Detect which cell encompasses the target text, then output its (x, y) center coordinate. 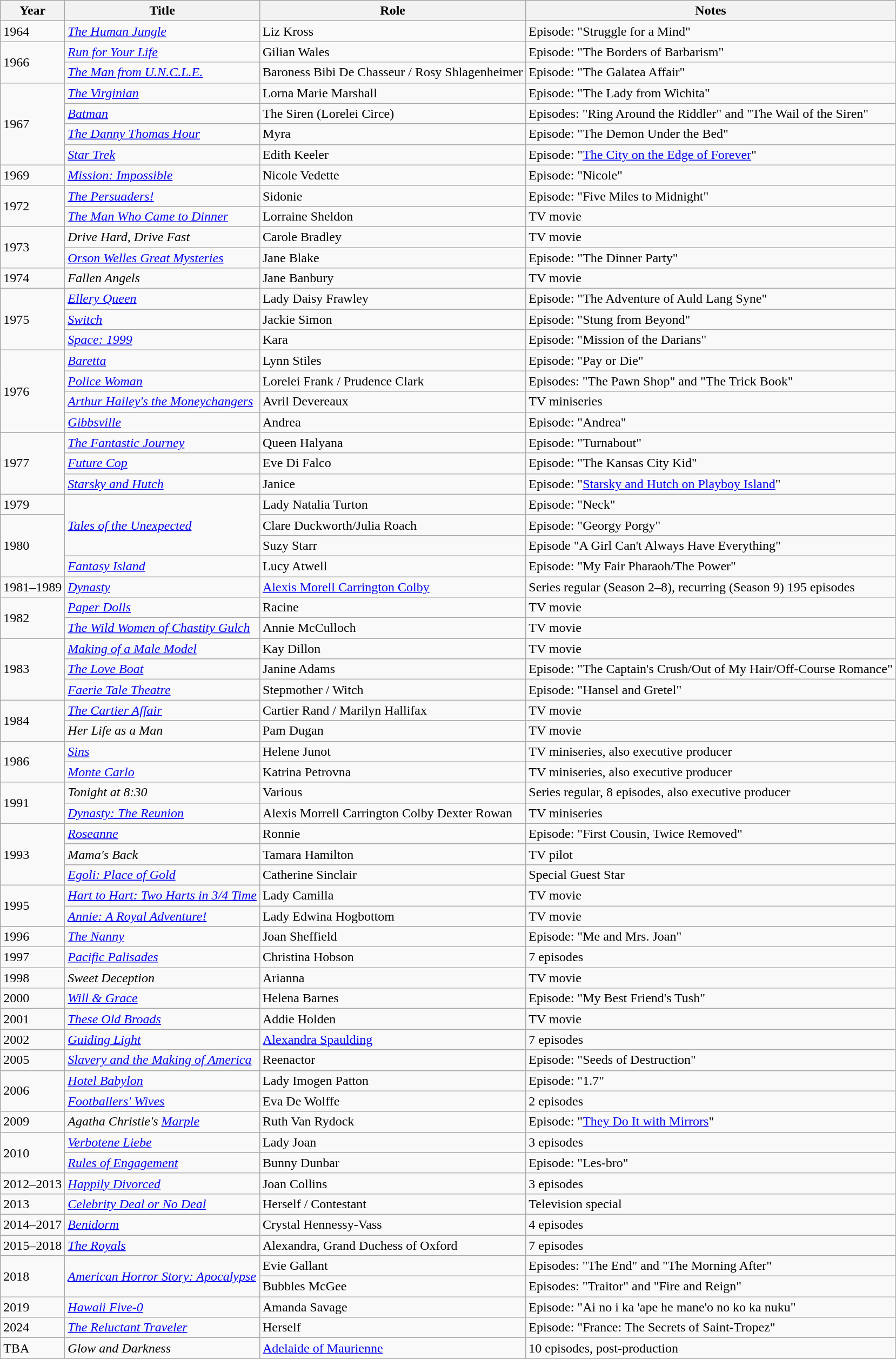
2018 (32, 1276)
Bubbles McGee (392, 1287)
Bunny Dunbar (392, 1163)
Star Trek (162, 155)
Jane Banbury (392, 278)
Tales of the Unexpected (162, 525)
TV pilot (711, 854)
Making of a Male Model (162, 649)
Lorna Marie Marshall (392, 93)
The Virginian (162, 93)
Episode: "The Galatea Affair" (711, 72)
Footballers' Wives (162, 1101)
Special Guest Star (711, 875)
The Wild Women of Chastity Gulch (162, 628)
Crystal Hennessy-Vass (392, 1224)
2012–2013 (32, 1183)
Alexandra Spaulding (392, 1040)
Drive Hard, Drive Fast (162, 237)
Rules of Engagement (162, 1163)
1995 (32, 905)
Episodes: "The End" and "The Morning After" (711, 1266)
Fallen Angels (162, 278)
American Horror Story: Apocalypse (162, 1276)
Episode: "Seeds of Destruction" (711, 1060)
Episode: "The Kansas City Kid" (711, 463)
Episode: "The Demon Under the Bed" (711, 134)
Switch (162, 319)
Episode: "Me and Mrs. Joan" (711, 937)
2001 (32, 1019)
Lorraine Sheldon (392, 216)
Herself (392, 1328)
Suzy Starr (392, 545)
Lady Joan (392, 1142)
Starsky and Hutch (162, 484)
Lady Camilla (392, 895)
Happily Divorced (162, 1183)
Myra (392, 134)
Fantasy Island (162, 566)
The Persuaders! (162, 196)
Kara (392, 340)
Hotel Babylon (162, 1081)
1998 (32, 978)
Sins (162, 751)
Her Life as a Man (162, 731)
Episode: "The Dinner Party" (711, 258)
Nicole Vedette (392, 175)
Gilian Wales (392, 52)
1996 (32, 937)
2006 (32, 1091)
Addie Holden (392, 1019)
Christina Hobson (392, 957)
Catherine Sinclair (392, 875)
Paper Dolls (162, 608)
Tonight at 8:30 (162, 792)
1967 (32, 124)
Sweet Deception (162, 978)
Liz Kross (392, 31)
Dynasty: The Reunion (162, 813)
Katrina Petrovna (392, 772)
Evie Gallant (392, 1266)
Title (162, 11)
Reenactor (392, 1060)
Gibbsville (162, 422)
2014–2017 (32, 1224)
2005 (32, 1060)
Episode: "Starsky and Hutch on Playboy Island" (711, 484)
Episode: "Struggle for a Mind" (711, 31)
1984 (32, 721)
The Man Who Came to Dinner (162, 216)
Mission: Impossible (162, 175)
The Love Boat (162, 669)
1997 (32, 957)
Episode: "Les-bro" (711, 1163)
Episode: "First Cousin, Twice Removed" (711, 834)
1973 (32, 247)
Episode: "Mission of the Darians" (711, 340)
Tamara Hamilton (392, 854)
1980 (32, 545)
1991 (32, 803)
Slavery and the Making of America (162, 1060)
Amanda Savage (392, 1307)
Ruth Van Rydock (392, 1122)
Janine Adams (392, 669)
Episodes: "Traitor" and "Fire and Reign" (711, 1287)
Episode: "Andrea" (711, 422)
The Cartier Affair (162, 710)
1972 (32, 206)
Episode: "Hansel and Gretel" (711, 690)
2002 (32, 1040)
Lady Natalia Turton (392, 504)
Episode "A Girl Can't Always Have Everything" (711, 545)
Episode: "Neck" (711, 504)
Helena Barnes (392, 998)
Baretta (162, 361)
The Man from U.N.C.L.E. (162, 72)
Kay Dillon (392, 649)
Verbotene Liebe (162, 1142)
Lady Edwina Hogbottom (392, 916)
Will & Grace (162, 998)
Agatha Christie's Marple (162, 1122)
Series regular (Season 2–8), recurring (Season 9) 195 episodes (711, 587)
Television special (711, 1204)
Lorelei Frank / Prudence Clark (392, 381)
1964 (32, 31)
Ellery Queen (162, 299)
The Reluctant Traveler (162, 1328)
Episode: "The Captain's Crush/Out of My Hair/Off-Course Romance" (711, 669)
1974 (32, 278)
Mama's Back (162, 854)
Episode: "Georgy Porgy" (711, 525)
Episode: "The Lady from Wichita" (711, 93)
Episode: "Ai no i ka 'ape he mane'o no ko ka nuku" (711, 1307)
Episode: "Five Miles to Midnight" (711, 196)
Orson Welles Great Mysteries (162, 258)
Faerie Tale Theatre (162, 690)
These Old Broads (162, 1019)
Episode: "Pay or Die" (711, 361)
2024 (32, 1328)
Episode: "The City on the Edge of Forever" (711, 155)
Stepmother / Witch (392, 690)
Space: 1999 (162, 340)
The Fantastic Journey (162, 443)
The Danny Thomas Hour (162, 134)
2010 (32, 1153)
Jackie Simon (392, 319)
Episode: "France: The Secrets of Saint-Tropez" (711, 1328)
Joan Collins (392, 1183)
Episode: "They Do It with Mirrors" (711, 1122)
Joan Sheffield (392, 937)
10 episodes, post-production (711, 1348)
Role (392, 11)
Clare Duckworth/Julia Roach (392, 525)
Annie: A Royal Adventure! (162, 916)
Arthur Hailey's the Moneychangers (162, 402)
Notes (711, 11)
4 episodes (711, 1224)
2013 (32, 1204)
Hart to Hart: Two Harts in 3/4 Time (162, 895)
Alexis Morell Carrington Colby (392, 587)
2 episodes (711, 1101)
The Nanny (162, 937)
The Siren (Lorelei Circe) (392, 114)
Year (32, 11)
Alexandra, Grand Duchess of Oxford (392, 1245)
Lady Daisy Frawley (392, 299)
Carole Bradley (392, 237)
Episodes: "The Pawn Shop" and "The Trick Book" (711, 381)
Queen Halyana (392, 443)
Lucy Atwell (392, 566)
Glow and Darkness (162, 1348)
Arianna (392, 978)
The Royals (162, 1245)
Batman (162, 114)
Annie McCulloch (392, 628)
1977 (32, 463)
2009 (32, 1122)
Police Woman (162, 381)
Future Cop (162, 463)
Avril Devereaux (392, 402)
Guiding Light (162, 1040)
Pacific Palisades (162, 957)
Monte Carlo (162, 772)
The Human Jungle (162, 31)
Janice (392, 484)
TBA (32, 1348)
Various (392, 792)
Roseanne (162, 834)
Episode: "The Adventure of Auld Lang Syne" (711, 299)
2015–2018 (32, 1245)
Hawaii Five-0 (162, 1307)
Lynn Stiles (392, 361)
Cartier Rand / Marilyn Hallifax (392, 710)
Lady Imogen Patton (392, 1081)
Pam Dugan (392, 731)
Episode: "The Borders of Barbarism" (711, 52)
2000 (32, 998)
Racine (392, 608)
Jane Blake (392, 258)
Series regular, 8 episodes, also executive producer (711, 792)
Ronnie (392, 834)
Herself / Contestant (392, 1204)
Edith Keeler (392, 155)
Benidorm (162, 1224)
Episodes: "Ring Around the Riddler" and "The Wail of the Siren" (711, 114)
Celebrity Deal or No Deal (162, 1204)
Episode: "Nicole" (711, 175)
Baroness Bibi De Chasseur / Rosy Shlagenheimer (392, 72)
1966 (32, 62)
Episode: "Stung from Beyond" (711, 319)
Dynasty (162, 587)
Adelaide of Maurienne (392, 1348)
2019 (32, 1307)
Episode: "My Fair Pharaoh/The Power" (711, 566)
1986 (32, 762)
1979 (32, 504)
Eve Di Falco (392, 463)
1976 (32, 391)
Episode: "Turnabout" (711, 443)
Andrea (392, 422)
Sidonie (392, 196)
Egoli: Place of Gold (162, 875)
Helene Junot (392, 751)
1993 (32, 854)
1983 (32, 669)
1969 (32, 175)
Eva De Wolffe (392, 1101)
Episode: "My Best Friend's Tush" (711, 998)
1981–1989 (32, 587)
1982 (32, 618)
Alexis Morrell Carrington Colby Dexter Rowan (392, 813)
Episode: "1.7" (711, 1081)
Run for Your Life (162, 52)
1975 (32, 319)
